Locate the cell with the specified text and output its (x, y) center coordinate. 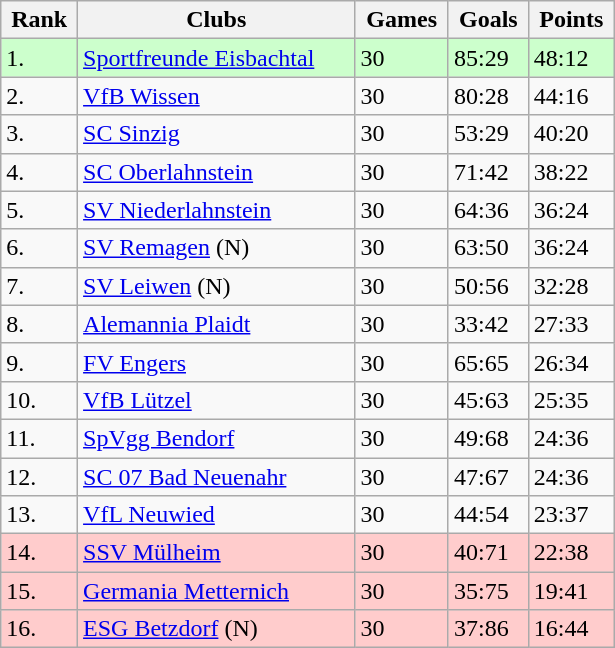
65:65 (488, 362)
14. (40, 553)
FV Engers (216, 362)
25:35 (571, 400)
26:34 (571, 362)
SC 07 Bad Neuenahr (216, 477)
SV Niederlahnstein (216, 210)
16. (40, 629)
2. (40, 96)
71:42 (488, 172)
12. (40, 477)
Alemannia Plaidt (216, 324)
4. (40, 172)
19:41 (571, 591)
16:44 (571, 629)
50:56 (488, 286)
27:33 (571, 324)
53:29 (488, 134)
22:38 (571, 553)
44:16 (571, 96)
Sportfreunde Eisbachtal (216, 58)
85:29 (488, 58)
Clubs (216, 20)
8. (40, 324)
15. (40, 591)
SSV Mülheim (216, 553)
Germania Metternich (216, 591)
SC Oberlahnstein (216, 172)
5. (40, 210)
11. (40, 438)
9. (40, 362)
40:71 (488, 553)
Points (571, 20)
SV Leiwen (N) (216, 286)
SpVgg Bendorf (216, 438)
1. (40, 58)
48:12 (571, 58)
35:75 (488, 591)
44:54 (488, 515)
Games (402, 20)
VfL Neuwied (216, 515)
SC Sinzig (216, 134)
13. (40, 515)
47:67 (488, 477)
38:22 (571, 172)
10. (40, 400)
Rank (40, 20)
40:20 (571, 134)
VfB Wissen (216, 96)
80:28 (488, 96)
33:42 (488, 324)
SV Remagen (N) (216, 248)
ESG Betzdorf (N) (216, 629)
6. (40, 248)
32:28 (571, 286)
37:86 (488, 629)
VfB Lützel (216, 400)
23:37 (571, 515)
63:50 (488, 248)
3. (40, 134)
Goals (488, 20)
49:68 (488, 438)
45:63 (488, 400)
64:36 (488, 210)
7. (40, 286)
